Return the [x, y] coordinate for the center point of the cell that contains the specified text.  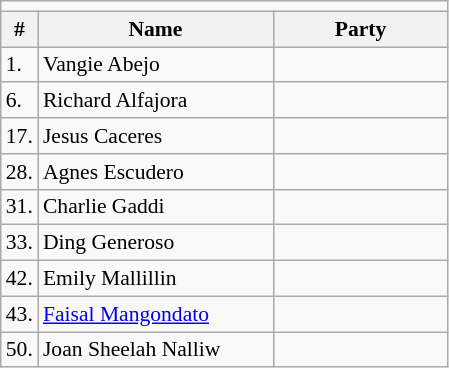
Charlie Gaddi [156, 207]
50. [20, 350]
Name [156, 29]
Agnes Escudero [156, 172]
43. [20, 314]
Jesus Caceres [156, 136]
33. [20, 243]
Vangie Abejo [156, 65]
28. [20, 172]
# [20, 29]
1. [20, 65]
Faisal Mangondato [156, 314]
Joan Sheelah Nalliw [156, 350]
Emily Mallillin [156, 279]
17. [20, 136]
42. [20, 279]
6. [20, 101]
Ding Generoso [156, 243]
Party [360, 29]
Richard Alfajora [156, 101]
31. [20, 207]
